Provide the (X, Y) coordinate of the cell's center where the given text is located.  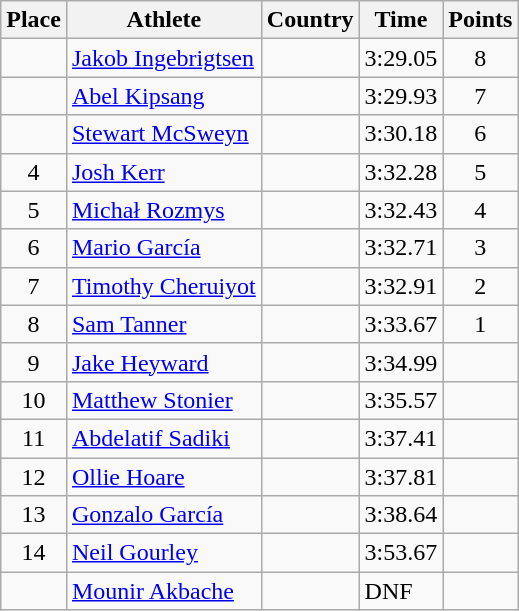
Country (310, 20)
3:34.99 (401, 362)
3:37.81 (401, 477)
3:30.18 (401, 134)
Time (401, 20)
Points (480, 20)
DNF (401, 591)
10 (34, 400)
Sam Tanner (164, 324)
9 (34, 362)
3:33.67 (401, 324)
Ollie Hoare (164, 477)
1 (480, 324)
3:38.64 (401, 515)
Neil Gourley (164, 553)
Athlete (164, 20)
Jake Heyward (164, 362)
Abel Kipsang (164, 96)
Timothy Cheruiyot (164, 286)
14 (34, 553)
Mario García (164, 248)
13 (34, 515)
3:53.67 (401, 553)
Mounir Akbache (164, 591)
11 (34, 438)
3:32.28 (401, 172)
3:32.91 (401, 286)
3:32.43 (401, 210)
12 (34, 477)
Place (34, 20)
3:29.93 (401, 96)
2 (480, 286)
3:35.57 (401, 400)
Abdelatif Sadiki (164, 438)
3:32.71 (401, 248)
3:37.41 (401, 438)
Matthew Stonier (164, 400)
Jakob Ingebrigtsen (164, 58)
Josh Kerr (164, 172)
Stewart McSweyn (164, 134)
Gonzalo García (164, 515)
3:29.05 (401, 58)
Michał Rozmys (164, 210)
3 (480, 248)
